Capture the cell that displays the provided text and extract its (x, y) central coordinate. 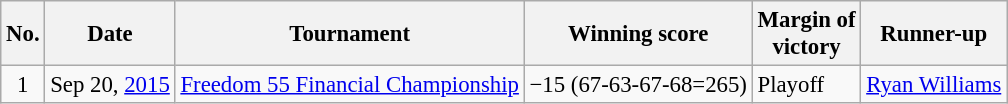
Ryan Williams (934, 85)
Runner-up (934, 34)
Sep 20, 2015 (110, 85)
1 (23, 85)
Tournament (350, 34)
Winning score (638, 34)
No. (23, 34)
Margin ofvictory (806, 34)
Playoff (806, 85)
−15 (67-63-67-68=265) (638, 85)
Date (110, 34)
Freedom 55 Financial Championship (350, 85)
